Find where the given text appears and provide that cell's center as (X, Y) coordinate. 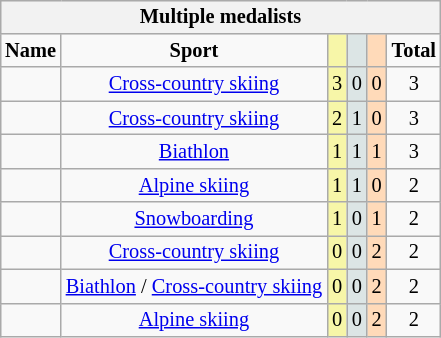
Sport (194, 51)
Name (30, 51)
Biathlon (194, 152)
Snowboarding (194, 219)
Multiple medalists (220, 17)
Biathlon / Cross-country skiing (194, 286)
Total (414, 51)
